Return the (x, y) coordinate for the center point of the cell that contains the specified text.  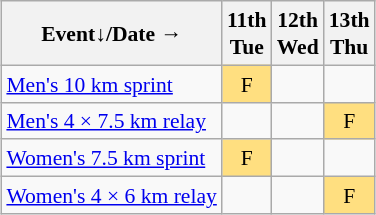
12thWed (298, 33)
Men's 10 km sprint (111, 84)
11thTue (247, 33)
Women's 7.5 km sprint (111, 158)
Men's 4 × 7.5 km relay (111, 120)
Women's 4 × 6 km relay (111, 194)
Event↓/Date → (111, 33)
13thThu (350, 33)
